Search for the cell housing the specified text and yield its [X, Y] center coordinate. 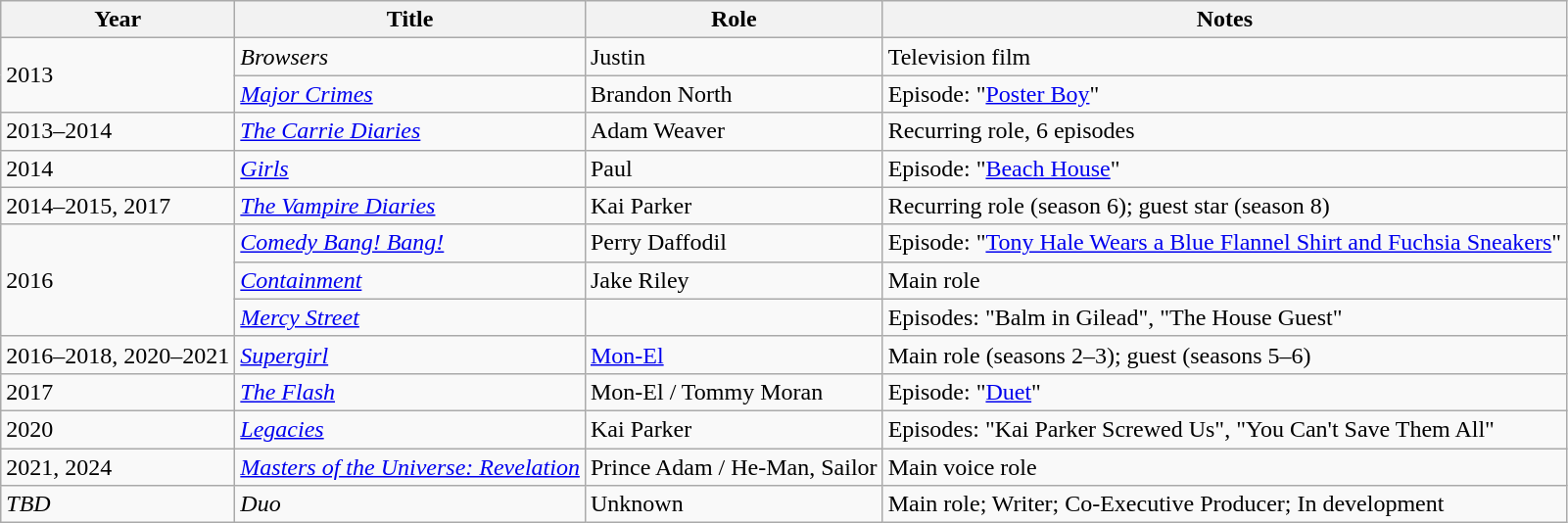
2020 [118, 429]
2013–2014 [118, 131]
Supergirl [410, 355]
Year [118, 20]
The Carrie Diaries [410, 131]
Recurring role, 6 episodes [1224, 131]
Masters of the Universe: Revelation [410, 467]
2016–2018, 2020–2021 [118, 355]
TBD [118, 504]
Paul [734, 168]
2014–2015, 2017 [118, 206]
The Flash [410, 392]
2017 [118, 392]
Duo [410, 504]
Brandon North [734, 94]
Recurring role (season 6); guest star (season 8) [1224, 206]
Unknown [734, 504]
Episode: "Beach House" [1224, 168]
Mon-El [734, 355]
Major Crimes [410, 94]
Notes [1224, 20]
Perry Daffodil [734, 243]
Adam Weaver [734, 131]
Jake Riley [734, 280]
The Vampire Diaries [410, 206]
Main role [1224, 280]
Main role (seasons 2–3); guest (seasons 5–6) [1224, 355]
Television film [1224, 57]
Episodes: "Balm in Gilead", "The House Guest" [1224, 317]
Episode: "Tony Hale Wears a Blue Flannel Shirt and Fuchsia Sneakers" [1224, 243]
Role [734, 20]
Legacies [410, 429]
Episode: "Duet" [1224, 392]
Prince Adam / He-Man, Sailor [734, 467]
Browsers [410, 57]
2013 [118, 75]
Comedy Bang! Bang! [410, 243]
Main role; Writer; Co-Executive Producer; In development [1224, 504]
Containment [410, 280]
Main voice role [1224, 467]
2014 [118, 168]
Mercy Street [410, 317]
Mon-El / Tommy Moran [734, 392]
2021, 2024 [118, 467]
Episode: "Poster Boy" [1224, 94]
Episodes: "Kai Parker Screwed Us", "You Can't Save Them All" [1224, 429]
2016 [118, 280]
Girls [410, 168]
Justin [734, 57]
Title [410, 20]
